Output the [X, Y] coordinate of the center of the cell containing the given text.  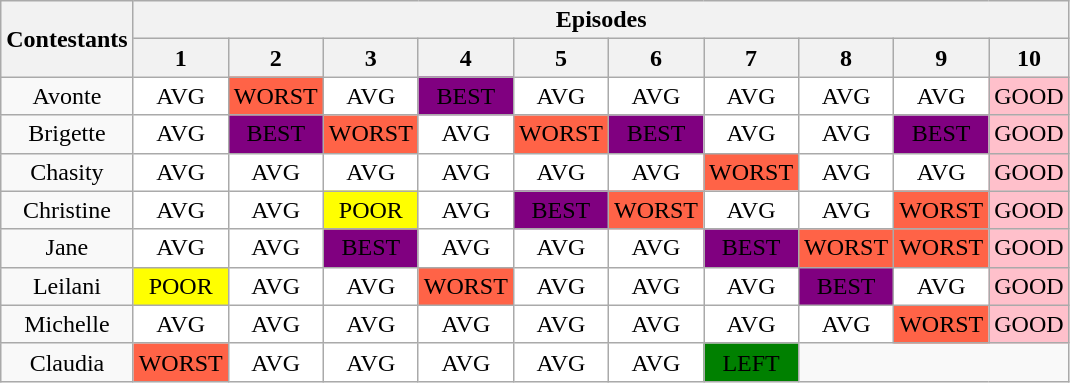
Leilani [67, 286]
Christine [67, 210]
Claudia [67, 362]
6 [656, 58]
2 [276, 58]
10 [1029, 58]
1 [180, 58]
4 [466, 58]
Jane [67, 248]
Michelle [67, 324]
Brigette [67, 134]
3 [370, 58]
8 [846, 58]
9 [942, 58]
Episodes [601, 20]
Contestants [67, 39]
Avonte [67, 96]
Chasity [67, 172]
5 [560, 58]
7 [752, 58]
LEFT [752, 362]
